Capture the cell that displays the provided text and extract its (X, Y) central coordinate. 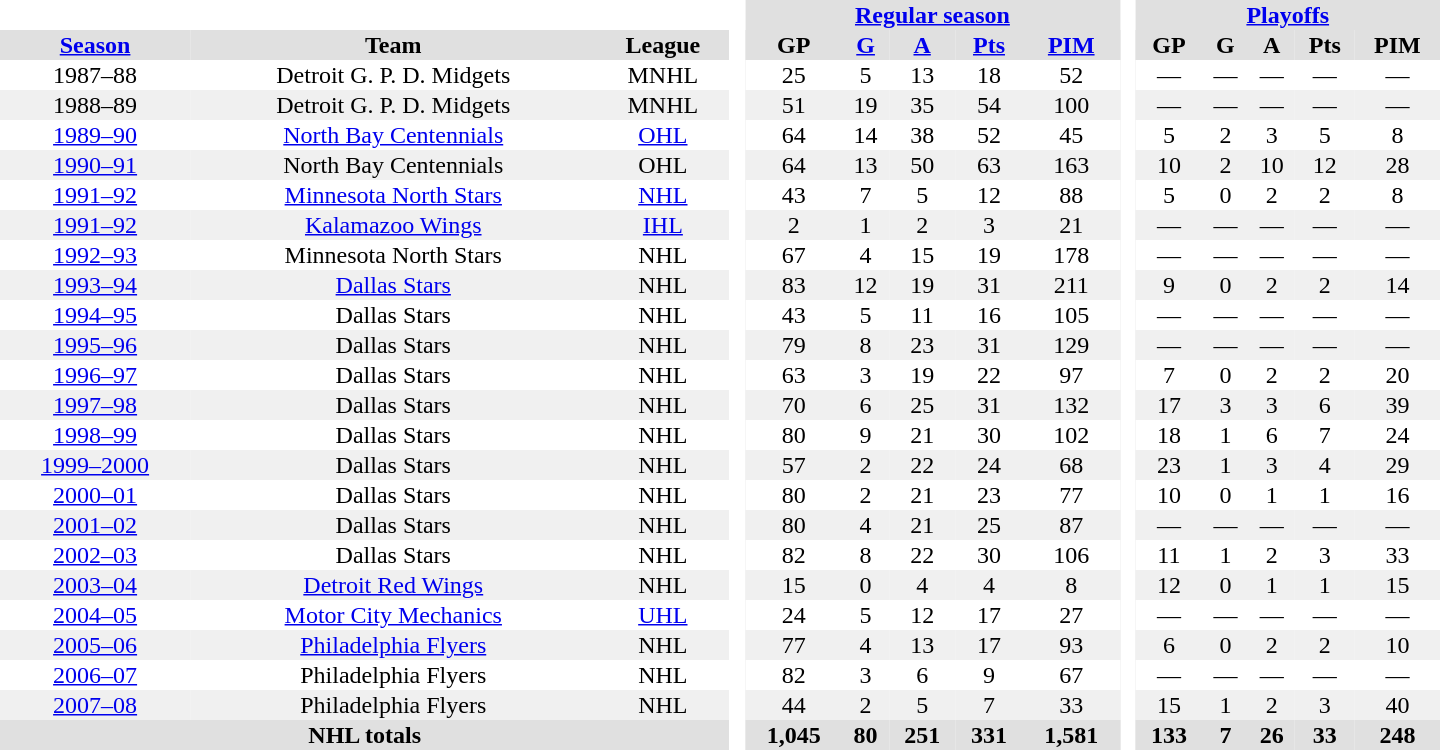
105 (1071, 315)
129 (1071, 345)
163 (1071, 165)
Team (393, 45)
Detroit Red Wings (393, 585)
70 (794, 405)
178 (1071, 255)
2007–08 (95, 705)
251 (922, 735)
1,045 (794, 735)
29 (1398, 465)
20 (1398, 375)
1,581 (1071, 735)
1992–93 (95, 255)
26 (1272, 735)
1999–2000 (95, 465)
100 (1071, 105)
1988–89 (95, 105)
Playoffs (1288, 15)
54 (990, 105)
2000–01 (95, 495)
1990–91 (95, 165)
1994–95 (95, 315)
27 (1071, 615)
133 (1168, 735)
88 (1071, 195)
57 (794, 465)
2002–03 (95, 555)
1987–88 (95, 75)
2001–02 (95, 525)
38 (922, 135)
UHL (662, 615)
28 (1398, 165)
50 (922, 165)
2003–04 (95, 585)
93 (1071, 645)
68 (1071, 465)
1993–94 (95, 285)
106 (1071, 555)
83 (794, 285)
44 (794, 705)
35 (922, 105)
Season (95, 45)
1997–98 (95, 405)
1989–90 (95, 135)
51 (794, 105)
331 (990, 735)
IHL (662, 225)
1995–96 (95, 345)
79 (794, 345)
1998–99 (95, 435)
39 (1398, 405)
102 (1071, 435)
87 (1071, 525)
Regular season (932, 15)
2005–06 (95, 645)
1996–97 (95, 375)
Motor City Mechanics (393, 615)
97 (1071, 375)
NHL totals (364, 735)
132 (1071, 405)
2006–07 (95, 675)
45 (1071, 135)
248 (1398, 735)
2004–05 (95, 615)
Kalamazoo Wings (393, 225)
40 (1398, 705)
211 (1071, 285)
League (662, 45)
